Return the [x, y] coordinate for the center point of the cell that contains the specified text.  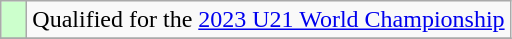
Qualified for the 2023 U21 World Championship [268, 20]
